Search for the cell housing the specified text and yield its [X, Y] center coordinate. 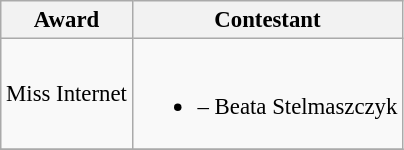
Contestant [267, 20]
– Beata Stelmaszczyk [267, 94]
Miss Internet [66, 94]
Award [66, 20]
